For the text-containing cell, return its midpoint in [x, y] coordinate format. 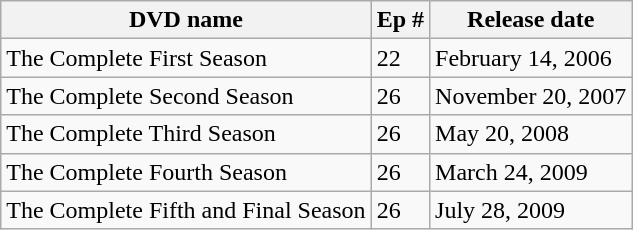
The Complete Fourth Season [186, 172]
The Complete First Season [186, 58]
Ep # [400, 20]
February 14, 2006 [531, 58]
The Complete Fifth and Final Season [186, 210]
May 20, 2008 [531, 134]
The Complete Second Season [186, 96]
November 20, 2007 [531, 96]
July 28, 2009 [531, 210]
The Complete Third Season [186, 134]
22 [400, 58]
Release date [531, 20]
DVD name [186, 20]
March 24, 2009 [531, 172]
